Search for the cell housing the specified text and yield its [X, Y] center coordinate. 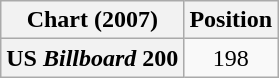
Chart (2007) [92, 20]
Position [231, 20]
US Billboard 200 [92, 58]
198 [231, 58]
